Detect which cell encompasses the target text, then output its (X, Y) center coordinate. 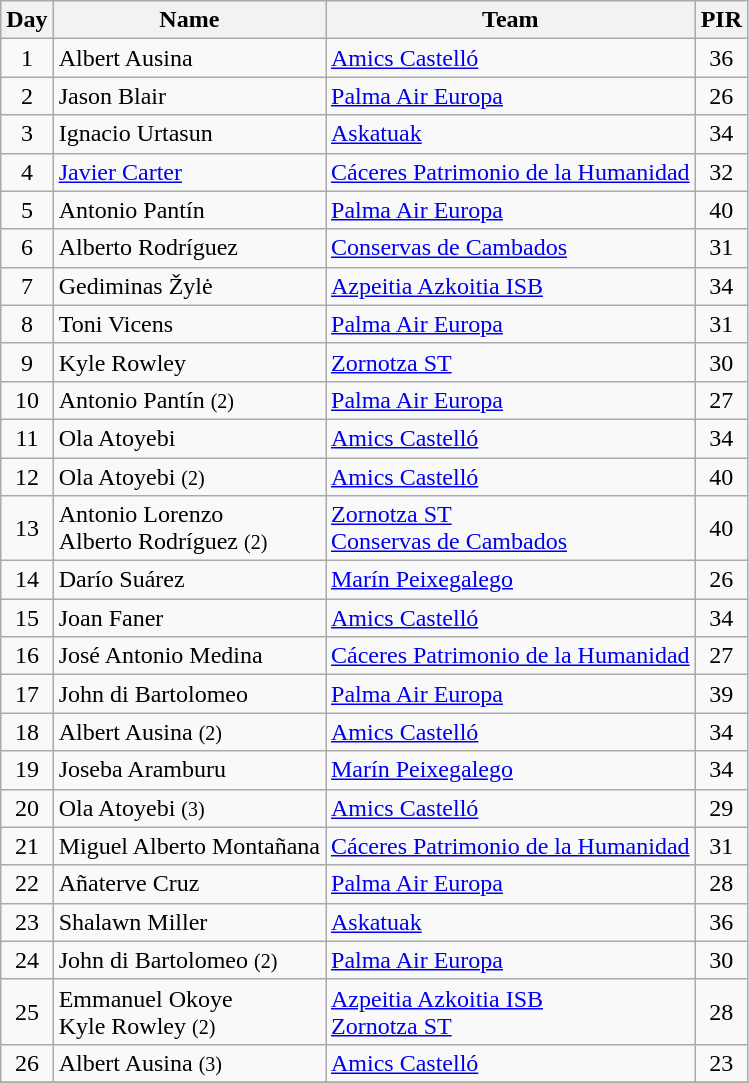
Albert Ausina (189, 58)
Gediminas Žylė (189, 286)
Miguel Alberto Montañana (189, 846)
Joseba Aramburu (189, 770)
18 (27, 732)
4 (27, 172)
24 (27, 960)
15 (27, 618)
29 (721, 808)
Alberto Rodríguez (189, 248)
Añaterve Cruz (189, 884)
PIR (721, 20)
Ola Atoyebi (3) (189, 808)
John di Bartolomeo (2) (189, 960)
Shalawn Miller (189, 922)
Kyle Rowley (189, 362)
1 (27, 58)
12 (27, 477)
10 (27, 400)
Team (511, 20)
Antonio Lorenzo Alberto Rodríguez (2) (189, 528)
Emmanuel Okoye Kyle Rowley (2) (189, 1012)
7 (27, 286)
20 (27, 808)
Javier Carter (189, 172)
16 (27, 656)
Azpeitia Azkoitia ISB (511, 286)
Zornotza STConservas de Cambados (511, 528)
Toni Vicens (189, 324)
Name (189, 20)
32 (721, 172)
Albert Ausina (3) (189, 1063)
Conservas de Cambados (511, 248)
Zornotza ST (511, 362)
6 (27, 248)
21 (27, 846)
Darío Suárez (189, 580)
Ignacio Urtasun (189, 134)
14 (27, 580)
Jason Blair (189, 96)
8 (27, 324)
22 (27, 884)
25 (27, 1012)
39 (721, 694)
José Antonio Medina (189, 656)
Antonio Pantín (189, 210)
17 (27, 694)
Ola Atoyebi (189, 438)
Albert Ausina (2) (189, 732)
Antonio Pantín (2) (189, 400)
John di Bartolomeo (189, 694)
3 (27, 134)
Joan Faner (189, 618)
5 (27, 210)
11 (27, 438)
2 (27, 96)
Day (27, 20)
Azpeitia Azkoitia ISBZornotza ST (511, 1012)
9 (27, 362)
19 (27, 770)
Ola Atoyebi (2) (189, 477)
13 (27, 528)
